Search for the cell housing the specified text and yield its (x, y) center coordinate. 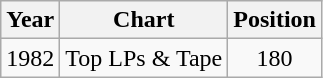
180 (275, 58)
Position (275, 20)
Top LPs & Tape (144, 58)
1982 (30, 58)
Chart (144, 20)
Year (30, 20)
